Pinpoint the cell where the given text exists, returning its (X, Y) midpoint coordinate. 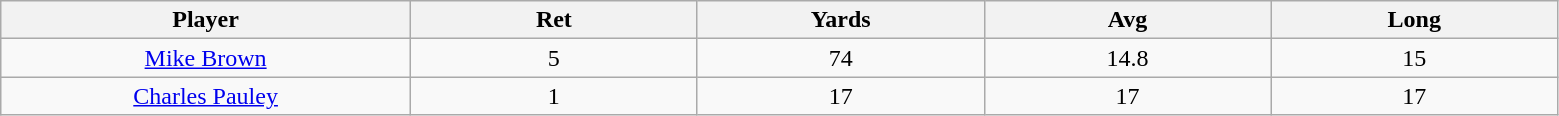
1 (554, 96)
Yards (840, 20)
5 (554, 58)
14.8 (1128, 58)
15 (1414, 58)
Avg (1128, 20)
Charles Pauley (206, 96)
Long (1414, 20)
Ret (554, 20)
Mike Brown (206, 58)
Player (206, 20)
74 (840, 58)
